For the text-containing cell, return its midpoint in (X, Y) coordinate format. 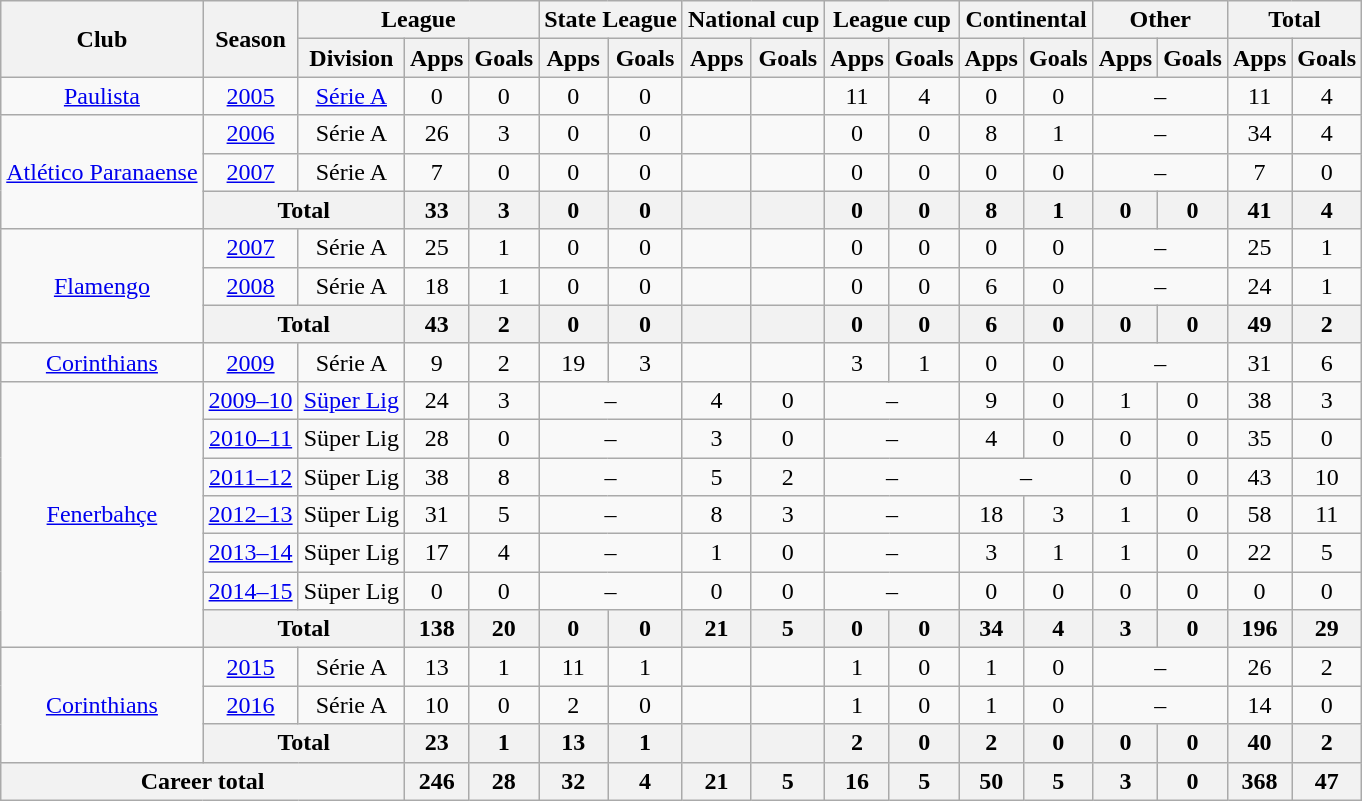
Division (351, 58)
National cup (753, 20)
29 (1327, 629)
2016 (250, 705)
2011–12 (250, 477)
20 (504, 629)
196 (1259, 629)
Atlético Paranaense (102, 172)
23 (437, 743)
2009–10 (250, 400)
58 (1259, 515)
50 (991, 781)
Paulista (102, 96)
246 (437, 781)
138 (437, 629)
32 (574, 781)
Continental (1026, 20)
33 (437, 210)
2013–14 (250, 553)
22 (1259, 553)
Career total (203, 781)
17 (437, 553)
2014–15 (250, 591)
2006 (250, 134)
40 (1259, 743)
Season (250, 39)
368 (1259, 781)
2010–11 (250, 438)
47 (1327, 781)
League cup (892, 20)
16 (857, 781)
49 (1259, 324)
League (418, 20)
2015 (250, 667)
35 (1259, 438)
41 (1259, 210)
Flamengo (102, 286)
Club (102, 39)
14 (1259, 705)
2009 (250, 362)
Other (1160, 20)
19 (574, 362)
2008 (250, 286)
Fenerbahçe (102, 514)
2012–13 (250, 515)
State League (611, 20)
2005 (250, 96)
